Return (X, Y) of the center of cell containing provided text 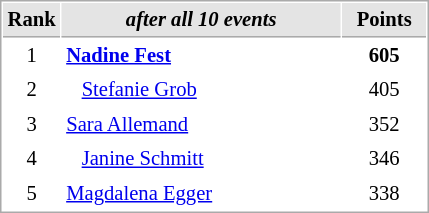
Rank (32, 20)
405 (384, 90)
Magdalena Egger (202, 194)
3 (32, 124)
Janine Schmitt (202, 158)
Points (384, 20)
Sara Allemand (202, 124)
Stefanie Grob (202, 90)
338 (384, 194)
346 (384, 158)
1 (32, 56)
4 (32, 158)
352 (384, 124)
2 (32, 90)
after all 10 events (202, 20)
5 (32, 194)
605 (384, 56)
Nadine Fest (202, 56)
